Capture the cell that displays the provided text and extract its (X, Y) central coordinate. 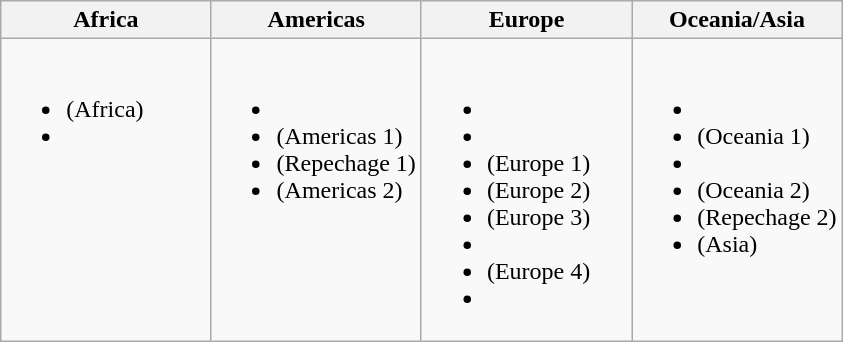
Oceania/Asia (737, 20)
Europe (526, 20)
(Europe 1) (Europe 2) (Europe 3) (Europe 4) (526, 190)
(Africa) (106, 190)
(Americas 1) (Repechage 1) (Americas 2) (316, 190)
Americas (316, 20)
(Oceania 1) (Oceania 2) (Repechage 2) (Asia) (737, 190)
Africa (106, 20)
